Determine the (X, Y) coordinate at the center of the cell enclosing the given text.  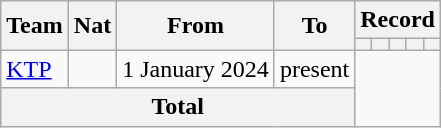
To (314, 26)
present (314, 69)
1 January 2024 (196, 69)
Total (178, 107)
Nat (92, 26)
Team (35, 26)
Record (398, 20)
KTP (35, 69)
From (196, 26)
